Extract the [X, Y] coordinate from the center of the cell holding the provided text.  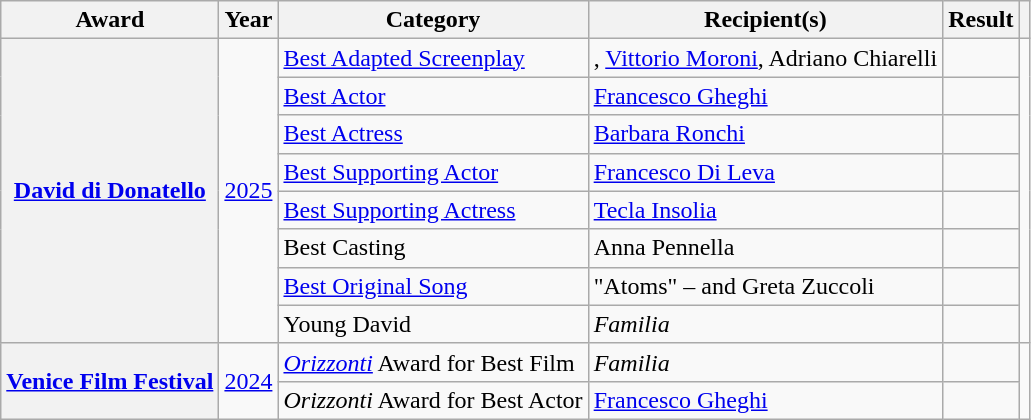
Year [248, 20]
Best Original Song [433, 286]
Category [433, 20]
Venice Film Festival [110, 381]
Best Adapted Screenplay [433, 58]
Recipient(s) [765, 20]
Best Supporting Actress [433, 210]
Orizzonti Award for Best Film [433, 362]
Young David [433, 324]
Award [110, 20]
Result [981, 20]
Barbara Ronchi [765, 134]
Best Supporting Actor [433, 172]
Best Actor [433, 96]
Best Casting [433, 248]
"Atoms" – and Greta Zuccoli [765, 286]
David di Donatello [110, 191]
, Vittorio Moroni, Adriano Chiarelli [765, 58]
Orizzonti Award for Best Actor [433, 400]
2025 [248, 191]
Tecla Insolia [765, 210]
2024 [248, 381]
Best Actress [433, 134]
Francesco Di Leva [765, 172]
Anna Pennella [765, 248]
